Identify which cell holds the provided text, then report its (x, y) central coordinate. 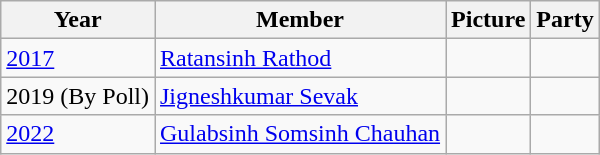
2017 (78, 58)
2022 (78, 134)
Ratansinh Rathod (300, 58)
Jigneshkumar Sevak (300, 96)
Picture (488, 20)
Party (565, 20)
Gulabsinh Somsinh Chauhan (300, 134)
Member (300, 20)
2019 (By Poll) (78, 96)
Year (78, 20)
